Locate the cell with the specified text and output its (X, Y) center coordinate. 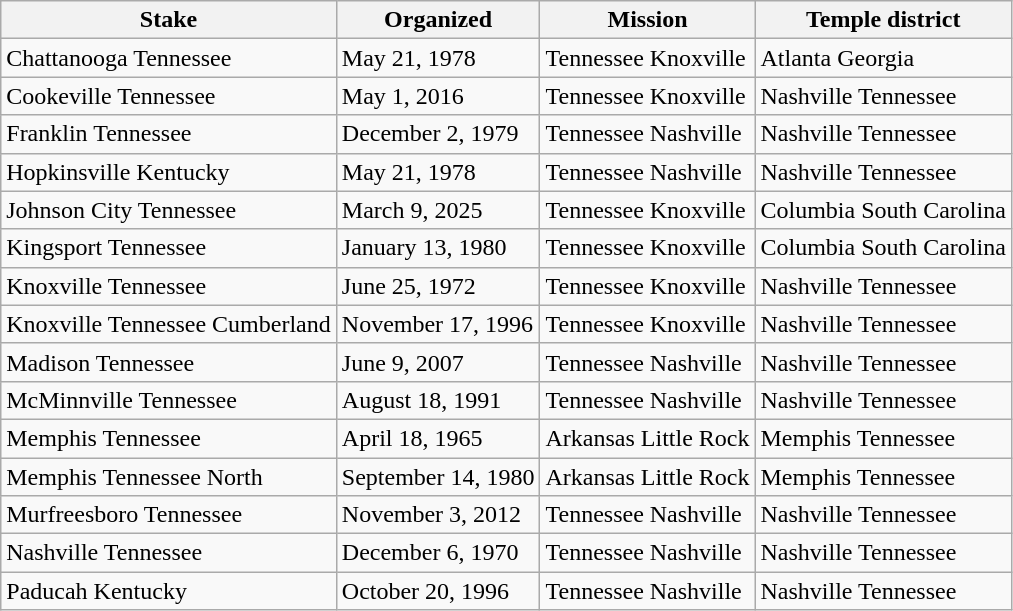
December 2, 1979 (438, 134)
Organized (438, 20)
May 1, 2016 (438, 96)
Hopkinsville Kentucky (169, 172)
September 14, 1980 (438, 477)
Mission (648, 20)
Johnson City Tennessee (169, 210)
Paducah Kentucky (169, 591)
Knoxville Tennessee (169, 286)
June 25, 1972 (438, 286)
Cookeville Tennessee (169, 96)
December 6, 1970 (438, 553)
August 18, 1991 (438, 400)
Knoxville Tennessee Cumberland (169, 324)
Madison Tennessee (169, 362)
October 20, 1996 (438, 591)
Chattanooga Tennessee (169, 58)
McMinnville Tennessee (169, 400)
Temple district (883, 20)
November 17, 1996 (438, 324)
Murfreesboro Tennessee (169, 515)
Memphis Tennessee North (169, 477)
Stake (169, 20)
June 9, 2007 (438, 362)
March 9, 2025 (438, 210)
November 3, 2012 (438, 515)
Atlanta Georgia (883, 58)
Franklin Tennessee (169, 134)
January 13, 1980 (438, 248)
April 18, 1965 (438, 438)
Kingsport Tennessee (169, 248)
